Detect which cell encompasses the target text, then output its [x, y] center coordinate. 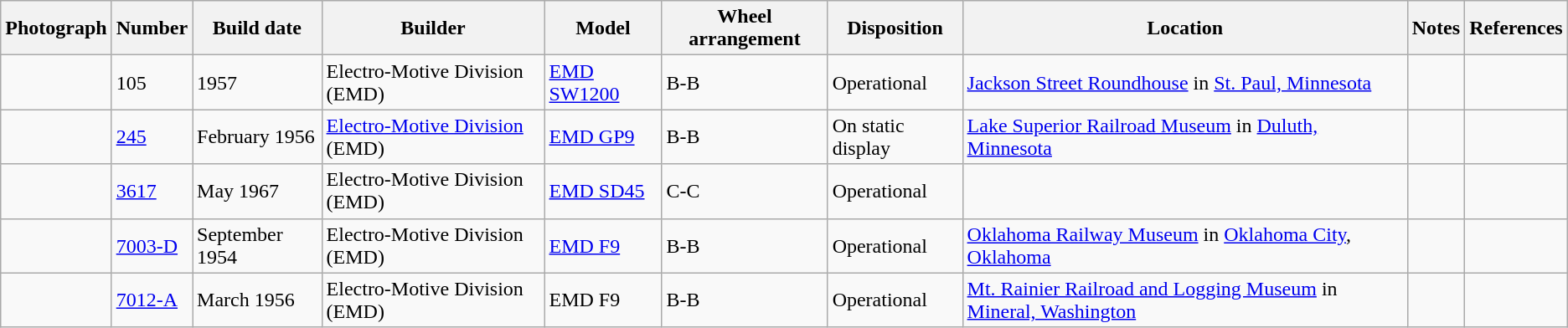
Wheel arrangement [745, 28]
EMD SW1200 [603, 82]
3617 [152, 191]
March 1956 [257, 300]
Model [603, 28]
Oklahoma Railway Museum in Oklahoma City, Oklahoma [1184, 246]
105 [152, 82]
7012-A [152, 300]
May 1967 [257, 191]
References [1516, 28]
Notes [1436, 28]
Mt. Rainier Railroad and Logging Museum in Mineral, Washington [1184, 300]
Number [152, 28]
245 [152, 137]
C-C [745, 191]
Lake Superior Railroad Museum in Duluth, Minnesota [1184, 137]
Disposition [895, 28]
EMD GP9 [603, 137]
February 1956 [257, 137]
Location [1184, 28]
Build date [257, 28]
Builder [433, 28]
September 1954 [257, 246]
On static display [895, 137]
EMD SD45 [603, 191]
Photograph [56, 28]
Jackson Street Roundhouse in St. Paul, Minnesota [1184, 82]
1957 [257, 82]
7003-D [152, 246]
